Find where the given text appears and provide that cell's center as [x, y] coordinate. 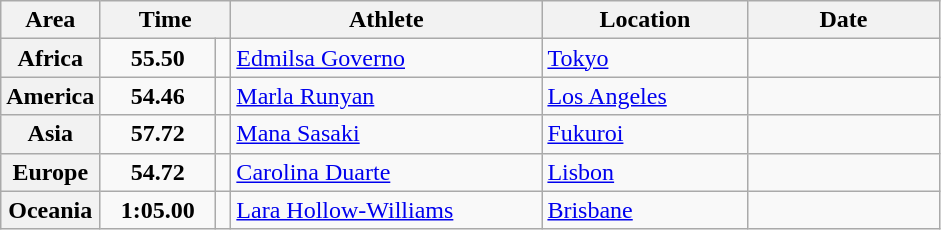
Time [166, 20]
Fukuroi [645, 134]
Lara Hollow-Williams [386, 210]
Mana Sasaki [386, 134]
Asia [50, 134]
Area [50, 20]
Date [844, 20]
Africa [50, 58]
Carolina Duarte [386, 172]
57.72 [158, 134]
Athlete [386, 20]
55.50 [158, 58]
Europe [50, 172]
Location [645, 20]
Lisbon [645, 172]
Edmilsa Governo [386, 58]
Los Angeles [645, 96]
1:05.00 [158, 210]
Marla Runyan [386, 96]
Brisbane [645, 210]
Oceania [50, 210]
America [50, 96]
54.46 [158, 96]
54.72 [158, 172]
Tokyo [645, 58]
